Scan for the cell matching the given text and deliver its (X, Y) coordinate at center. 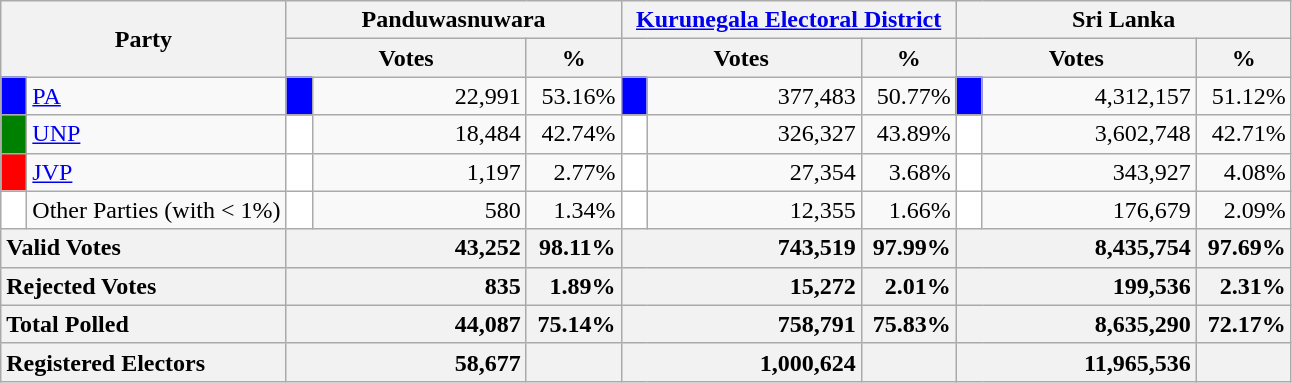
1.34% (574, 210)
18,484 (419, 134)
UNP (156, 134)
Total Polled (144, 324)
Sri Lanka (1124, 20)
Other Parties (with < 1%) (156, 210)
42.74% (574, 134)
Valid Votes (144, 248)
11,965,536 (1076, 362)
50.77% (908, 96)
98.11% (574, 248)
42.71% (1244, 134)
326,327 (754, 134)
27,354 (754, 172)
Party (144, 39)
1.89% (574, 286)
JVP (156, 172)
343,927 (1089, 172)
1,197 (419, 172)
53.16% (574, 96)
Kurunegala Electoral District (788, 20)
580 (419, 210)
2.77% (574, 172)
2.31% (1244, 286)
176,679 (1089, 210)
8,635,290 (1076, 324)
199,536 (1076, 286)
Rejected Votes (144, 286)
8,435,754 (1076, 248)
2.01% (908, 286)
97.69% (1244, 248)
1.66% (908, 210)
75.83% (908, 324)
4,312,157 (1089, 96)
51.12% (1244, 96)
12,355 (754, 210)
43.89% (908, 134)
3,602,748 (1089, 134)
PA (156, 96)
44,087 (406, 324)
97.99% (908, 248)
743,519 (741, 248)
43,252 (406, 248)
377,483 (754, 96)
835 (406, 286)
758,791 (741, 324)
75.14% (574, 324)
15,272 (741, 286)
2.09% (1244, 210)
1,000,624 (741, 362)
58,677 (406, 362)
72.17% (1244, 324)
Panduwasnuwara (454, 20)
4.08% (1244, 172)
3.68% (908, 172)
Registered Electors (144, 362)
22,991 (419, 96)
